Find where the given text appears and provide that cell's center as (x, y) coordinate. 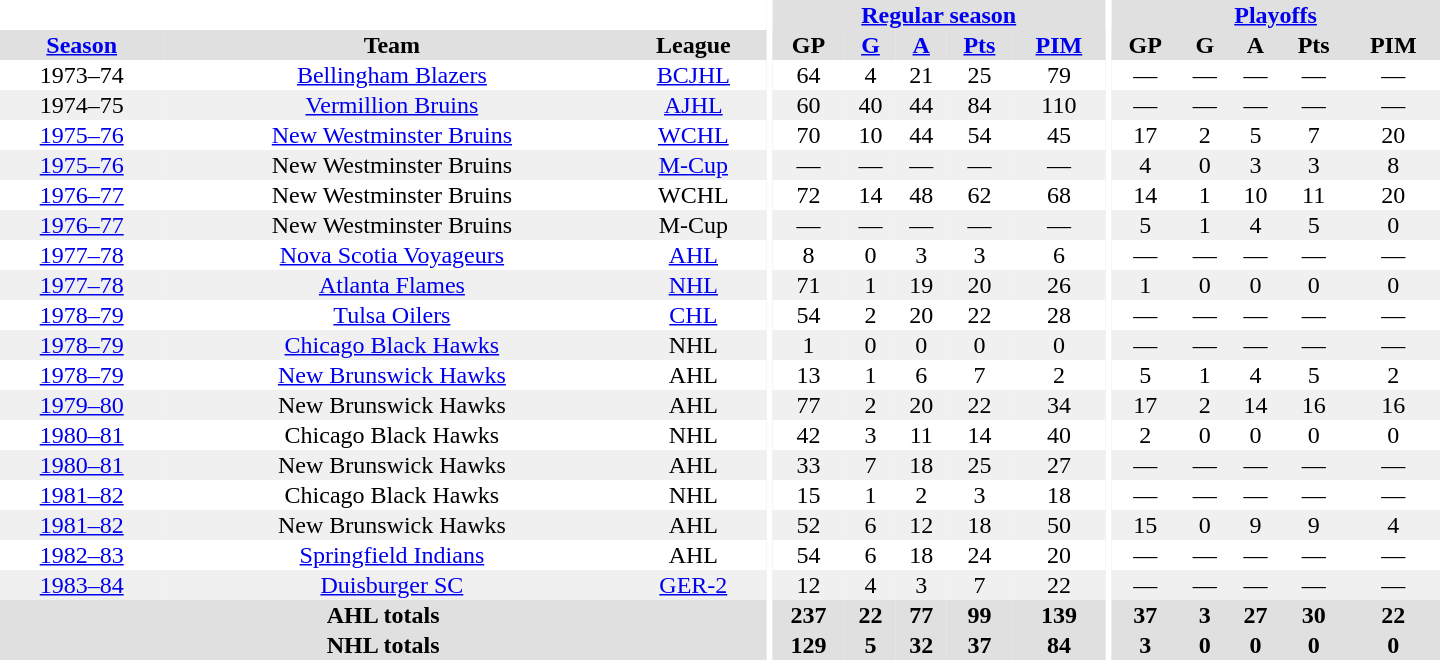
Vermillion Bruins (392, 105)
AJHL (693, 105)
Season (82, 45)
CHL (693, 315)
60 (808, 105)
League (693, 45)
Tulsa Oilers (392, 315)
Team (392, 45)
1983–84 (82, 585)
Duisburger SC (392, 585)
1982–83 (82, 555)
50 (1058, 525)
129 (808, 645)
Playoffs (1276, 15)
1973–74 (82, 75)
79 (1058, 75)
Nova Scotia Voyageurs (392, 255)
237 (808, 615)
64 (808, 75)
42 (808, 435)
21 (922, 75)
45 (1058, 135)
24 (980, 555)
62 (980, 195)
NHL totals (383, 645)
34 (1058, 405)
Regular season (939, 15)
13 (808, 375)
52 (808, 525)
70 (808, 135)
99 (980, 615)
Atlanta Flames (392, 285)
110 (1058, 105)
AHL totals (383, 615)
71 (808, 285)
Springfield Indians (392, 555)
72 (808, 195)
Bellingham Blazers (392, 75)
32 (922, 645)
139 (1058, 615)
68 (1058, 195)
28 (1058, 315)
33 (808, 465)
BCJHL (693, 75)
GER-2 (693, 585)
48 (922, 195)
1979–80 (82, 405)
19 (922, 285)
26 (1058, 285)
1974–75 (82, 105)
30 (1314, 615)
